Capture the cell that displays the provided text and extract its (x, y) central coordinate. 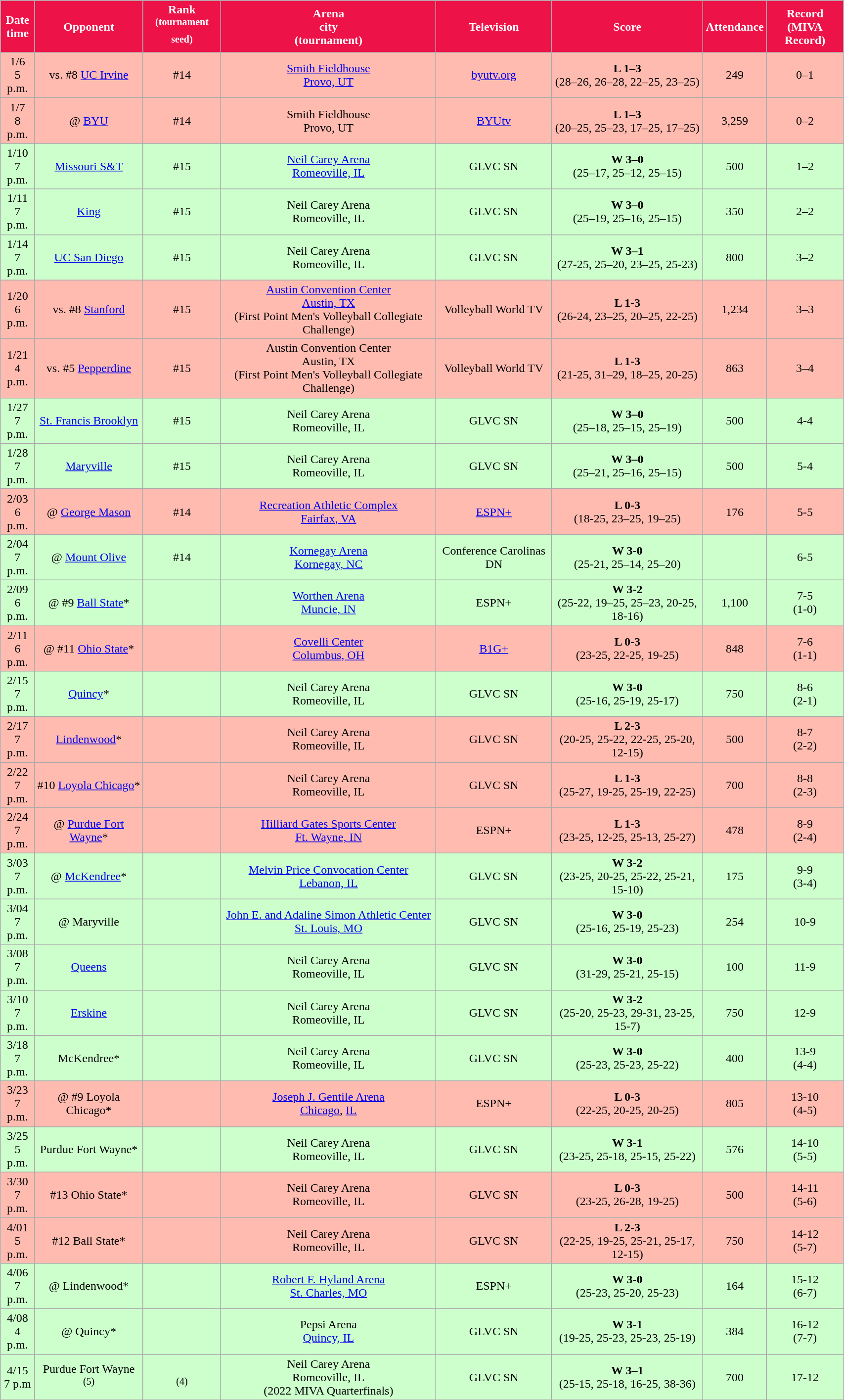
Worthen ArenaMuncie, IN (328, 603)
2/096 p.m. (18, 603)
Purdue Fort Wayne* (89, 1149)
John E. and Adaline Simon Athletic CenterSt. Louis, MO (328, 922)
863 (735, 368)
9-9(3-4) (805, 876)
Attendance (735, 27)
Erskine (89, 1013)
L 1–3(28–26, 26–28, 22–25, 23–25) (627, 75)
1,234 (735, 310)
14-11(5-6) (805, 1195)
1/65 p.m. (18, 75)
W 3-1(23-25, 25-18, 25-15, 25-22) (627, 1149)
@ #11 Ohio State* (89, 649)
@ Lindenwood* (89, 1286)
W 3–1 (25-15, 25-18, 16-25, 38-36) (627, 1377)
400 (735, 1058)
3–3 (805, 310)
@ Purdue Fort Wayne* (89, 831)
3/237 p.m. (18, 1104)
W 3-2(25-20, 25-23, 29-31, 23-25, 15-7) (627, 1013)
164 (735, 1286)
1/277 p.m. (18, 420)
2/047 p.m. (18, 557)
@ #9 Loyola Chicago* (89, 1104)
6-5 (805, 557)
L 1-3(25-27, 19-25, 25-19, 22-25) (627, 785)
800 (735, 257)
W 3-0(31-29, 25-21, 25-15) (627, 967)
Melvin Price Convocation CenterLebanon, IL (328, 876)
805 (735, 1104)
@ McKendree* (89, 876)
W 3–0(25–17, 25–12, 25–15) (627, 166)
W 3-0(25-23, 25-23, 25-22) (627, 1058)
1/206 p.m. (18, 310)
L 0-3(22-25, 20-25, 20-25) (627, 1104)
4/084 p.m. (18, 1331)
254 (735, 922)
0–1 (805, 75)
176 (735, 512)
8-6(2-1) (805, 694)
W 3–0(25–18, 25–15, 25–19) (627, 420)
7-5(1-0) (805, 603)
Missouri S&T (89, 166)
3/047 p.m. (18, 922)
8-8(2-3) (805, 785)
Opponent (89, 27)
13-10(4-5) (805, 1104)
100 (735, 967)
249 (735, 75)
7-6(1-1) (805, 649)
8-9(2-4) (805, 831)
1/107 p.m. (18, 166)
@ #9 Ball State* (89, 603)
St. Francis Brooklyn (89, 420)
5-5 (805, 512)
14-10(5-5) (805, 1149)
W 3–1(27-25, 25–20, 23–25, 25-23) (627, 257)
L 1-3(26-24, 23–25, 20–25, 22-25) (627, 310)
#13 Ohio State* (89, 1195)
W 3-0(25-16, 25-19, 25-17) (627, 694)
0–2 (805, 121)
350 (735, 212)
B1G+ (494, 649)
#12 Ball State* (89, 1240)
L 1–3(20–25, 25–23, 17–25, 17–25) (627, 121)
@ Mount Olive (89, 557)
478 (735, 831)
McKendree* (89, 1058)
1–2 (805, 166)
L 0-3(23-25, 26-28, 19-25) (627, 1195)
Rank(tournament seed) (182, 27)
L 2-3(20-25, 25-22, 22-25, 25-20, 12-15) (627, 740)
1/147 p.m. (18, 257)
576 (735, 1149)
3/187 p.m. (18, 1058)
vs. #5 Pepperdine (89, 368)
W 3-2(23-25, 20-25, 25-22, 25-21, 15-10) (627, 876)
Record(MIVA Record) (805, 27)
@ BYU (89, 121)
15-12(6-7) (805, 1286)
4/015 p.m. (18, 1240)
Arenacity(tournament) (328, 27)
UC San Diego (89, 257)
175 (735, 876)
4/067 p.m. (18, 1286)
W 3-0(25-16, 25-19, 25-23) (627, 922)
5-4 (805, 466)
Quincy* (89, 694)
848 (735, 649)
2/116 p.m. (18, 649)
2–2 (805, 212)
3/037 p.m. (18, 876)
byutv.org (494, 75)
3/107 p.m. (18, 1013)
Covelli CenterColumbus, OH (328, 649)
2/247 p.m. (18, 831)
King (89, 212)
3,259 (735, 121)
Recreation Athletic ComplexFairfax, VA (328, 512)
1,100 (735, 603)
W 3-1(19-25, 25-23, 25-23, 25-19) (627, 1331)
W 3-2(25-22, 19–25, 25–23, 20-25, 18-16) (627, 603)
@ Maryville (89, 922)
vs. #8 UC Irvine (89, 75)
1/117 p.m. (18, 212)
11-9 (805, 967)
BYUtv (494, 121)
2/227 p.m. (18, 785)
Maryville (89, 466)
Lindenwood* (89, 740)
@ Quincy* (89, 1331)
2/036 p.m. (18, 512)
4/157 p.m (18, 1377)
2/157 p.m. (18, 694)
vs. #8 Stanford (89, 310)
3/087 p.m. (18, 967)
L 2-3(22-25, 19-25, 25-21, 25-17, 12-15) (627, 1240)
Neil Carey ArenaRomeoville, IL(2022 MIVA Quarterfinals) (328, 1377)
L 0-3(23-25, 22-25, 19-25) (627, 649)
Purdue Fort Wayne (5) (89, 1377)
1/287 p.m. (18, 466)
4-4 (805, 420)
Kornegay ArenaKornegay, NC (328, 557)
14-12(5-7) (805, 1240)
3–2 (805, 257)
13-9(4-4) (805, 1058)
W 3–0(25–21, 25–16, 25–15) (627, 466)
3–4 (805, 368)
Hilliard Gates Sports CenterFt. Wayne, IN (328, 831)
@ George Mason (89, 512)
3/307 p.m. (18, 1195)
2/177 p.m. (18, 740)
16-12(7-7) (805, 1331)
W 3-0(25-23, 25-20, 25-23) (627, 1286)
(4) (182, 1377)
W 3–0(25–19, 25–16, 25–15) (627, 212)
L 1-3(23-25, 12-25, 25-13, 25-27) (627, 831)
3/255 p.m. (18, 1149)
Joseph J. Gentile ArenaChicago, IL (328, 1104)
8-7(2-2) (805, 740)
17-12 (805, 1377)
Robert F. Hyland ArenaSt. Charles, MO (328, 1286)
Score (627, 27)
Conference Carolinas DN (494, 557)
#10 Loyola Chicago* (89, 785)
12-9 (805, 1013)
Television (494, 27)
Pepsi ArenaQuincy, IL (328, 1331)
10-9 (805, 922)
384 (735, 1331)
W 3-0(25-21, 25–14, 25–20) (627, 557)
L 1-3(21-25, 31–29, 18–25, 20-25) (627, 368)
Datetime (18, 27)
Queens (89, 967)
1/214 p.m. (18, 368)
L 0-3(18-25, 23–25, 19–25) (627, 512)
1/78 p.m. (18, 121)
